Output the (X, Y) coordinate of the center of the cell containing the given text.  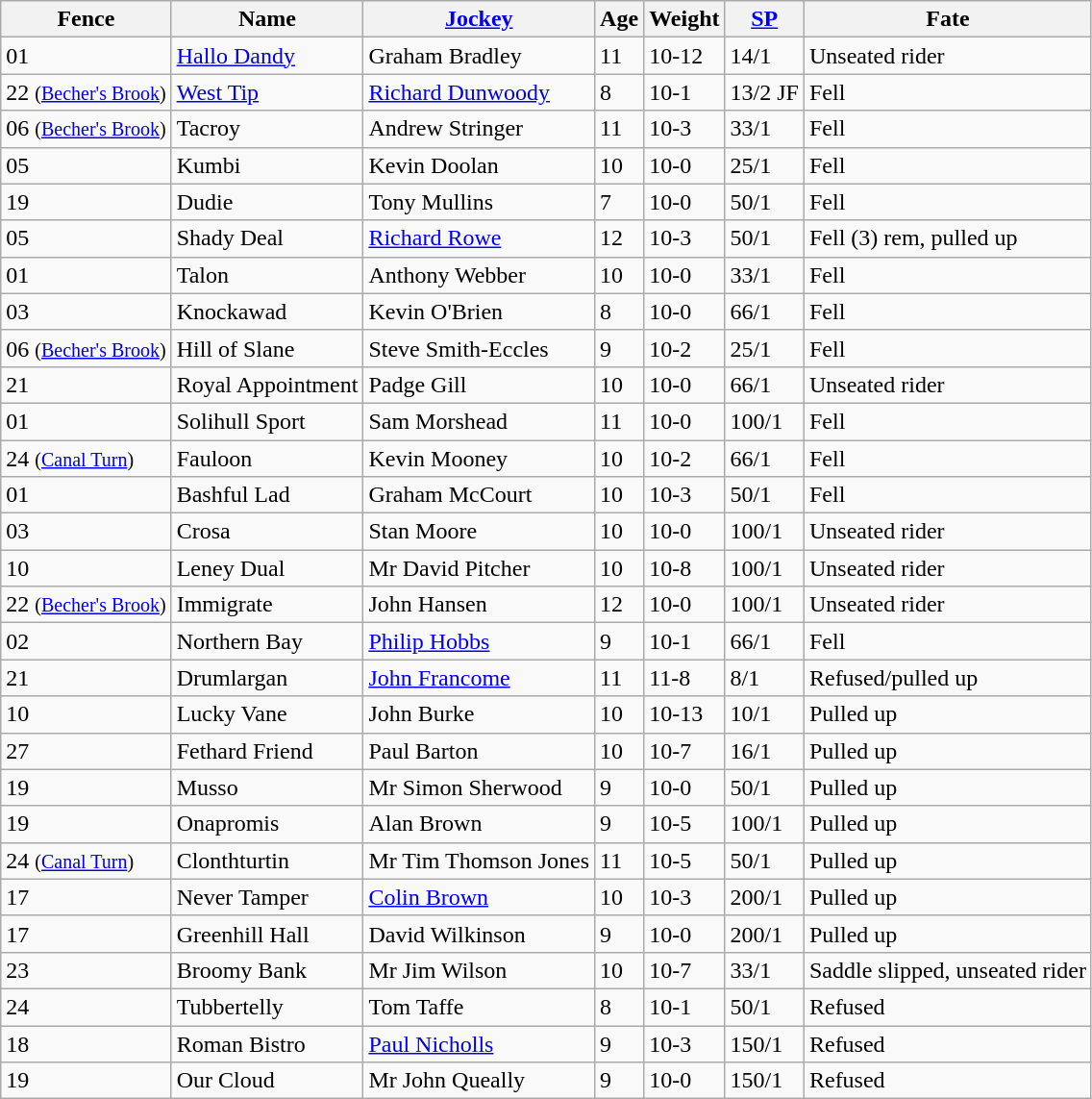
Knockawad (267, 312)
Never Tamper (267, 897)
Graham Bradley (479, 56)
Padge Gill (479, 385)
Richard Dunwoody (479, 92)
Weight (684, 19)
10-8 (684, 568)
23 (87, 970)
8/1 (764, 678)
Paul Barton (479, 751)
Colin Brown (479, 897)
Lucky Vane (267, 714)
Philip Hobbs (479, 641)
Onapromis (267, 824)
Greenhill Hall (267, 934)
Leney Dual (267, 568)
John Hansen (479, 605)
Mr David Pitcher (479, 568)
Name (267, 19)
Richard Rowe (479, 238)
Bashful Lad (267, 495)
Fethard Friend (267, 751)
Northern Bay (267, 641)
John Burke (479, 714)
10-12 (684, 56)
18 (87, 1043)
Talon (267, 275)
Hallo Dandy (267, 56)
Hill of Slane (267, 348)
02 (87, 641)
Anthony Webber (479, 275)
Sam Morshead (479, 421)
Mr Simon Sherwood (479, 787)
SP (764, 19)
Tom Taffe (479, 1007)
Dudie (267, 202)
David Wilkinson (479, 934)
Shady Deal (267, 238)
Mr Tim Thomson Jones (479, 861)
Fauloon (267, 459)
Royal Appointment (267, 385)
Solihull Sport (267, 421)
10/1 (764, 714)
Roman Bistro (267, 1043)
John Francome (479, 678)
Steve Smith-Eccles (479, 348)
Mr John Queally (479, 1081)
7 (619, 202)
Tacroy (267, 129)
16/1 (764, 751)
13/2 JF (764, 92)
Alan Brown (479, 824)
Clonthturtin (267, 861)
Fell (3) rem, pulled up (948, 238)
Jockey (479, 19)
Paul Nicholls (479, 1043)
Broomy Bank (267, 970)
Age (619, 19)
Drumlargan (267, 678)
Tubbertelly (267, 1007)
Kumbi (267, 165)
Saddle slipped, unseated rider (948, 970)
Crosa (267, 532)
Our Cloud (267, 1081)
Kevin Mooney (479, 459)
Kevin O'Brien (479, 312)
10-13 (684, 714)
Mr Jim Wilson (479, 970)
24 (87, 1007)
Stan Moore (479, 532)
Kevin Doolan (479, 165)
Tony Mullins (479, 202)
Andrew Stringer (479, 129)
Fate (948, 19)
Refused/pulled up (948, 678)
14/1 (764, 56)
West Tip (267, 92)
Musso (267, 787)
Graham McCourt (479, 495)
Immigrate (267, 605)
27 (87, 751)
Fence (87, 19)
11-8 (684, 678)
